Detect which cell encompasses the target text, then output its (X, Y) center coordinate. 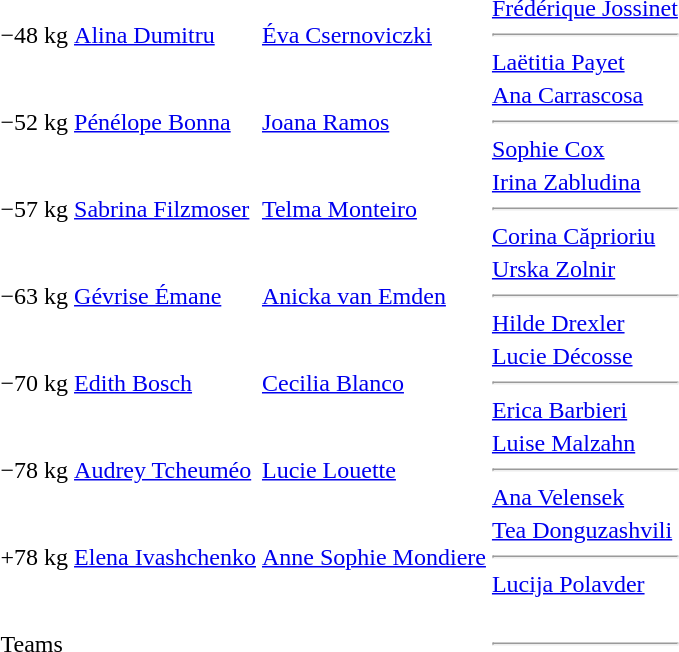
Sabrina Filzmoser (166, 209)
Tea Donguzashvili Lucija Polavder (584, 557)
Irina Zabludina Corina Căprioriu (584, 209)
Urska Zolnir Hilde Drexler (584, 296)
Edith Bosch (166, 383)
Joana Ramos (374, 122)
Pénélope Bonna (166, 122)
Elena Ivashchenko (166, 557)
Luise Malzahn Ana Velensek (584, 470)
Lucie Louette (374, 470)
Cecilia Blanco (374, 383)
Ana Carrascosa Sophie Cox (584, 122)
Anicka van Emden (374, 296)
Audrey Tcheuméo (166, 470)
Telma Monteiro (374, 209)
Lucie Décosse Erica Barbieri (584, 383)
Gévrise Émane (166, 296)
Anne Sophie Mondiere (374, 557)
